Return (x, y) of the center of cell containing provided text 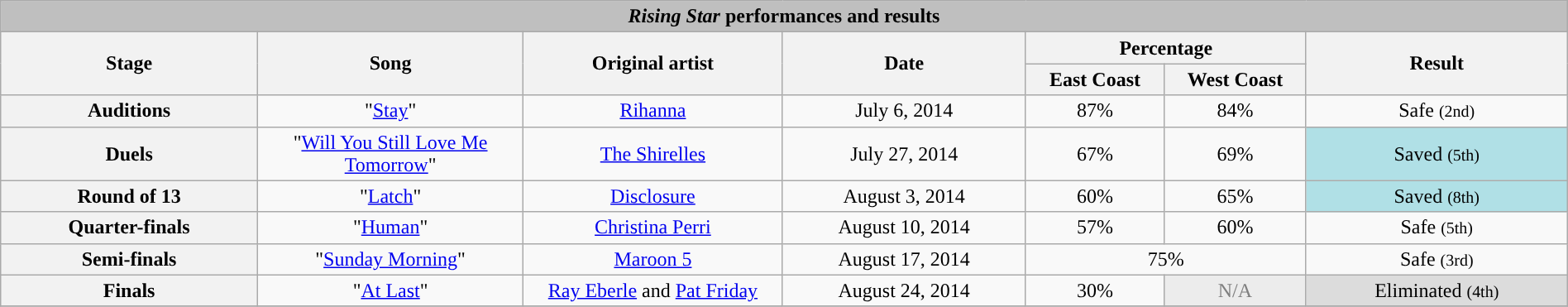
Quarter-finals (129, 228)
Percentage (1166, 48)
Disclosure (653, 196)
West Coast (1236, 79)
N/A (1236, 290)
Christina Perri (653, 228)
"Human" (390, 228)
69% (1236, 154)
"Latch" (390, 196)
Song (390, 64)
Duels (129, 154)
Safe (2nd) (1437, 111)
July 27, 2014 (904, 154)
"Will You Still Love Me Tomorrow" (390, 154)
84% (1236, 111)
Rihanna (653, 111)
Round of 13 (129, 196)
Maroon 5 (653, 259)
"Stay" (390, 111)
Date (904, 64)
East Coast (1095, 79)
Eliminated (4th) (1437, 290)
57% (1095, 228)
Stage (129, 64)
75% (1166, 259)
87% (1095, 111)
The Shirelles (653, 154)
65% (1236, 196)
Finals (129, 290)
67% (1095, 154)
Original artist (653, 64)
Safe (5th) (1437, 228)
30% (1095, 290)
August 24, 2014 (904, 290)
Ray Eberle and Pat Friday (653, 290)
Rising Star performances and results (784, 17)
"Sunday Morning" (390, 259)
Semi-finals (129, 259)
August 3, 2014 (904, 196)
"At Last" (390, 290)
Auditions (129, 111)
July 6, 2014 (904, 111)
August 10, 2014 (904, 228)
Saved (5th) (1437, 154)
Saved (8th) (1437, 196)
Result (1437, 64)
August 17, 2014 (904, 259)
Safe (3rd) (1437, 259)
